Scan for the cell matching the given text and deliver its (X, Y) coordinate at center. 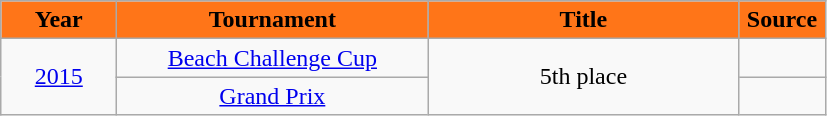
Source (782, 20)
Year (59, 20)
Title (584, 20)
Tournament (272, 20)
5th place (584, 77)
Grand Prix (272, 96)
2015 (59, 77)
Beach Challenge Cup (272, 58)
